Provide the [X, Y] coordinate of the cell's center where the given text is located.  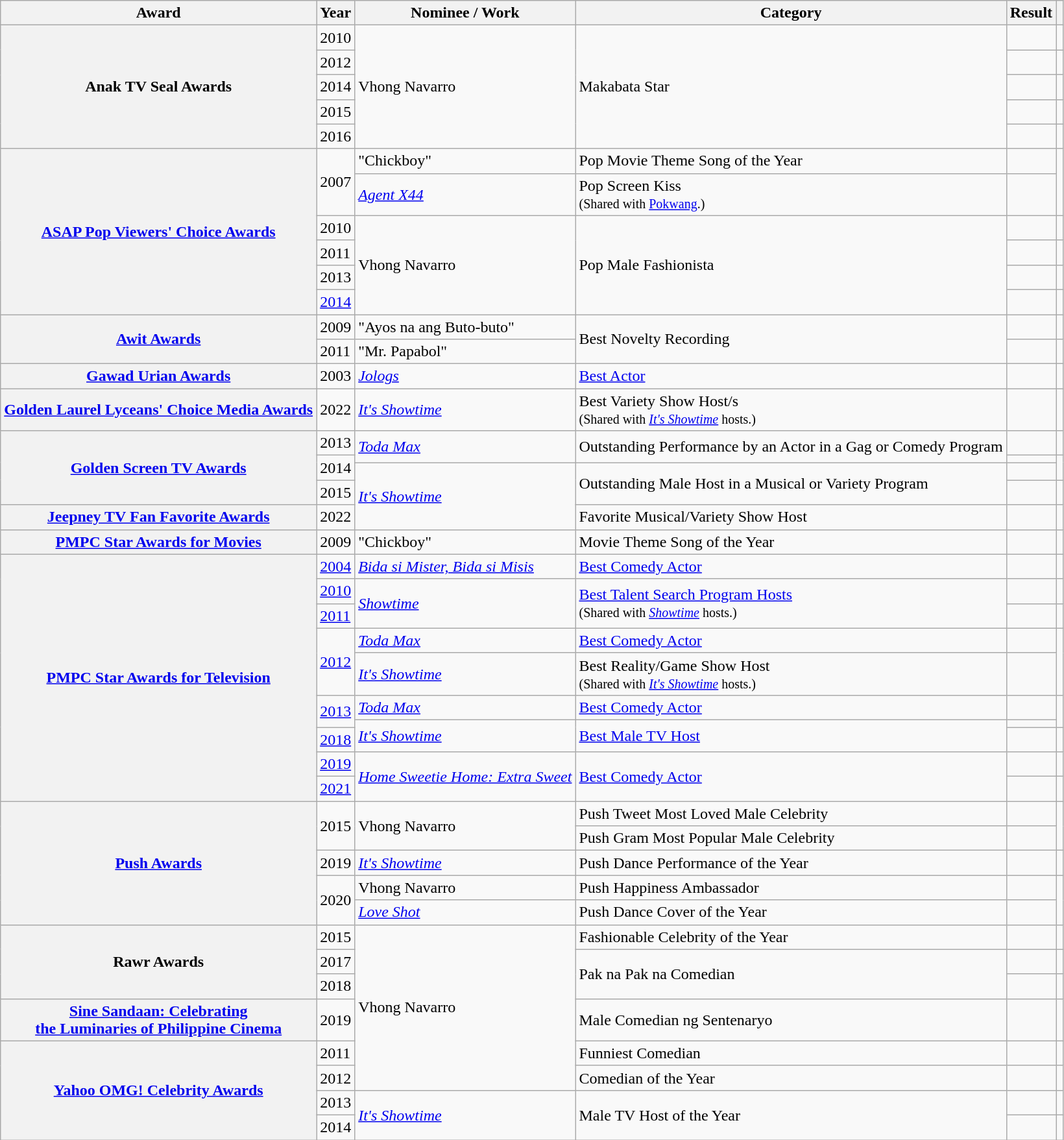
Movie Theme Song of the Year [791, 542]
Anak TV Seal Awards [158, 87]
Push Tweet Most Loved Male Celebrity [791, 814]
Best Reality/Game Show Host (Shared with It's Showtime hosts.) [791, 673]
Gawad Urian Awards [158, 376]
Push Happiness Ambassador [791, 888]
Jeepney TV Fan Favorite Awards [158, 517]
Love Shot [465, 912]
Golden Screen TV Awards [158, 468]
Best Variety Show Host/s (Shared with It's Showtime hosts.) [791, 410]
Comedian of the Year [791, 1078]
Nominee / Work [465, 13]
Funniest Comedian [791, 1053]
Best Novelty Recording [791, 339]
Outstanding Male Host in a Musical or Variety Program [791, 484]
Jologs [465, 376]
Male TV Host of the Year [791, 1115]
2007 [336, 182]
Result [1031, 13]
Best Male TV Host [791, 736]
Push Gram Most Popular Male Celebrity [791, 838]
2003 [336, 376]
"Mr. Papabol" [465, 352]
Favorite Musical/Variety Show Host [791, 517]
Year [336, 13]
Fashionable Celebrity of the Year [791, 937]
2016 [336, 136]
Best Actor [791, 376]
Pop Male Fashionista [791, 265]
Bida si Mister, Bida si Misis [465, 566]
Pop Movie Theme Song of the Year [791, 161]
"Ayos na ang Buto-buto" [465, 326]
Push Awards [158, 863]
Push Dance Cover of the Year [791, 912]
Agent X44 [465, 195]
Home Sweetie Home: Extra Sweet [465, 777]
Yahoo OMG! Celebrity Awards [158, 1090]
2004 [336, 566]
Sine Sandaan: Celebratingthe Luminaries of Philippine Cinema [158, 1020]
2021 [336, 789]
Showtime [465, 603]
ASAP Pop Viewers' Choice Awards [158, 231]
Push Dance Performance of the Year [791, 863]
Rawr Awards [158, 962]
2020 [336, 900]
Makabata Star [791, 87]
PMPC Star Awards for Television [158, 677]
Pop Screen Kiss (Shared with Pokwang.) [791, 195]
Award [158, 13]
Pak na Pak na Comedian [791, 974]
2017 [336, 962]
PMPC Star Awards for Movies [158, 542]
Awit Awards [158, 339]
Best Talent Search Program Hosts (Shared with Showtime hosts.) [791, 603]
Golden Laurel Lyceans' Choice Media Awards [158, 410]
Male Comedian ng Sentenaryo [791, 1020]
Outstanding Performance by an Actor in a Gag or Comedy Program [791, 446]
Category [791, 13]
